Detect which cell encompasses the target text, then output its (x, y) center coordinate. 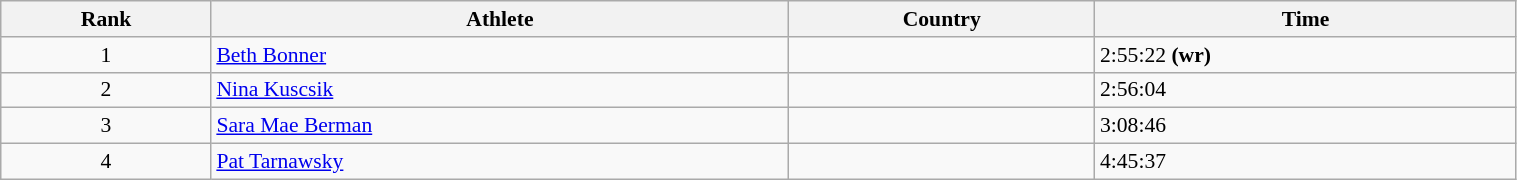
Country (942, 19)
Time (1306, 19)
2:56:04 (1306, 90)
Sara Mae Berman (500, 126)
Rank (106, 19)
3 (106, 126)
Beth Bonner (500, 55)
4:45:37 (1306, 162)
Nina Kuscsik (500, 90)
2 (106, 90)
1 (106, 55)
Pat Tarnawsky (500, 162)
3:08:46 (1306, 126)
4 (106, 162)
Athlete (500, 19)
2:55:22 (wr) (1306, 55)
